Pinpoint the cell where the given text exists, returning its [x, y] midpoint coordinate. 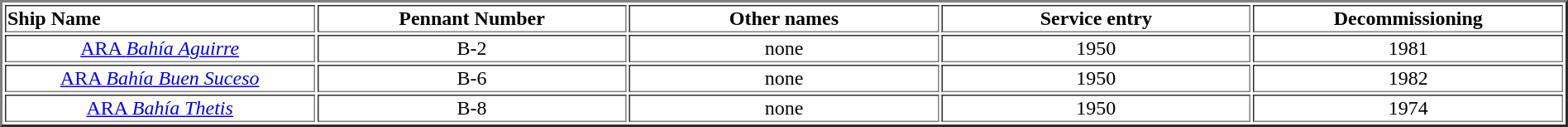
Decommissioning [1408, 18]
B-8 [471, 108]
Pennant Number [471, 18]
ARA Bahía Thetis [160, 108]
ARA Bahía Buen Suceso [160, 78]
Other names [784, 18]
Ship Name [160, 18]
1974 [1408, 108]
1982 [1408, 78]
Service entry [1096, 18]
1981 [1408, 48]
B-6 [471, 78]
ARA Bahía Aguirre [160, 48]
B-2 [471, 48]
